Determine the [X, Y] coordinate at the center of the cell enclosing the given text.  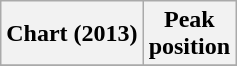
Chart (2013) [72, 34]
Peakposition [189, 34]
